Scan for the cell matching the given text and deliver its (X, Y) coordinate at center. 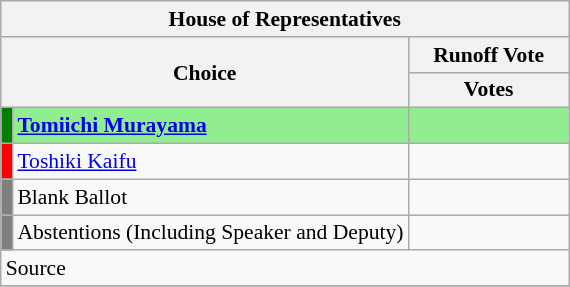
Toshiki Kaifu (210, 162)
Tomiichi Murayama (210, 126)
Choice (205, 72)
House of Representatives (285, 19)
Votes (489, 90)
Runoff Vote (489, 55)
Abstentions (Including Speaker and Deputy) (210, 233)
Blank Ballot (210, 197)
Source (285, 269)
